Scan for the cell matching the given text and deliver its [X, Y] coordinate at center. 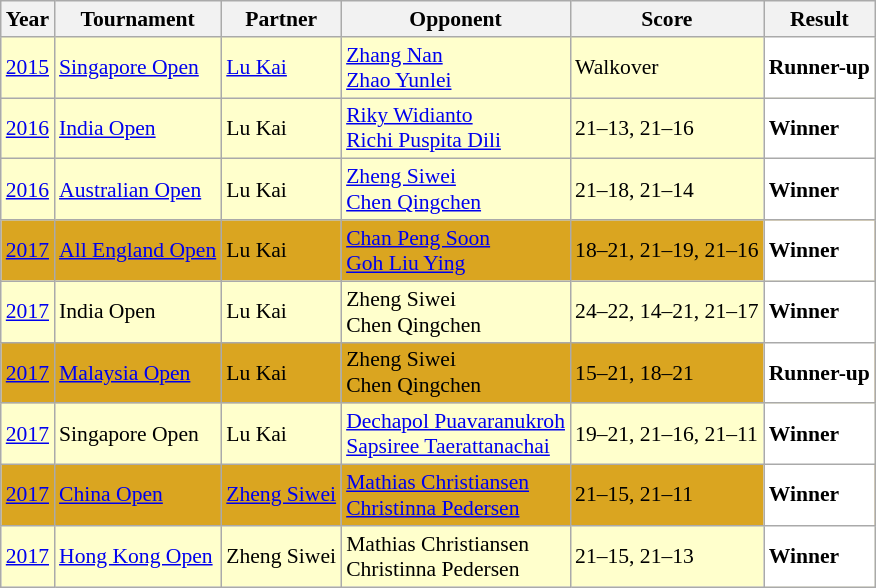
Dechapol Puavaranukroh Sapsiree Taerattanachai [456, 434]
Partner [281, 19]
21–18, 21–14 [667, 190]
21–13, 21–16 [667, 128]
24–22, 14–21, 21–17 [667, 312]
18–21, 21–19, 21–16 [667, 250]
Tournament [138, 19]
Australian Open [138, 190]
Year [28, 19]
Chan Peng Soon Goh Liu Ying [456, 250]
19–21, 21–16, 21–11 [667, 434]
21–15, 21–13 [667, 556]
Opponent [456, 19]
Score [667, 19]
All England Open [138, 250]
2015 [28, 68]
Malaysia Open [138, 372]
Result [820, 19]
Hong Kong Open [138, 556]
China Open [138, 496]
21–15, 21–11 [667, 496]
Zhang Nan Zhao Yunlei [456, 68]
Riky Widianto Richi Puspita Dili [456, 128]
15–21, 18–21 [667, 372]
Walkover [667, 68]
